Return (X, Y) of the center of cell containing provided text 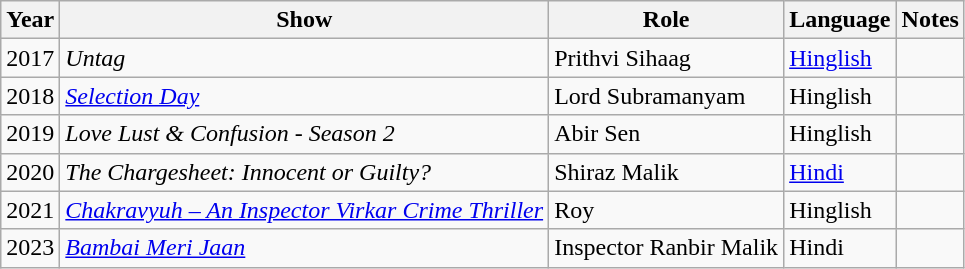
Untag (304, 58)
Notes (930, 20)
Show (304, 20)
Bambai Meri Jaan (304, 248)
Year (30, 20)
Selection Day (304, 96)
The Chargesheet: Innocent or Guilty? (304, 172)
Role (666, 20)
Lord Subramanyam (666, 96)
Language (840, 20)
2021 (30, 210)
Inspector Ranbir Malik (666, 248)
Chakravyuh – An Inspector Virkar Crime Thriller (304, 210)
2020 (30, 172)
2017 (30, 58)
Roy (666, 210)
Abir Sen (666, 134)
Prithvi Sihaag (666, 58)
2023 (30, 248)
Shiraz Malik (666, 172)
Love Lust & Confusion - Season 2 (304, 134)
2019 (30, 134)
2018 (30, 96)
